Detect which cell encompasses the target text, then output its [X, Y] center coordinate. 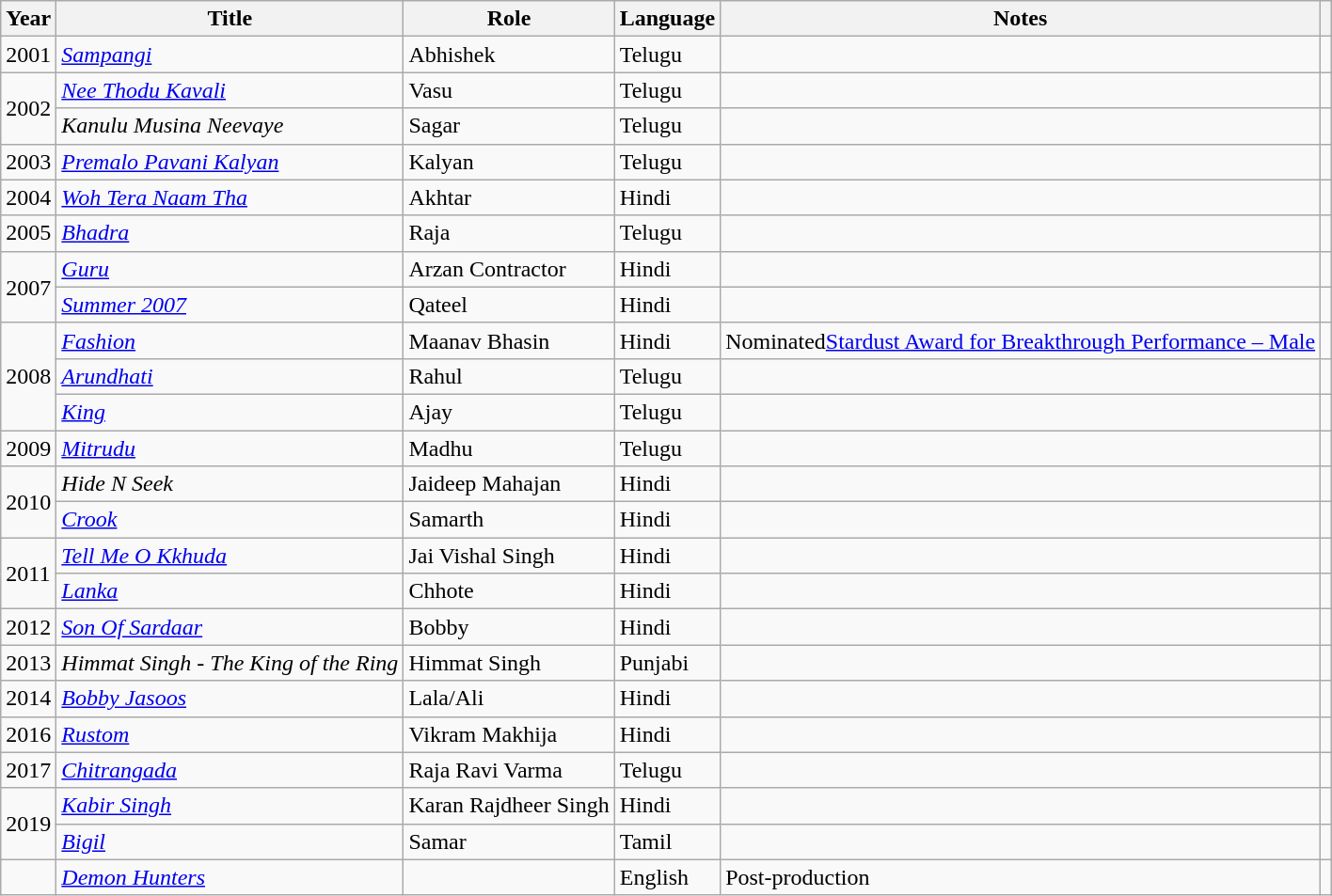
Maanav Bhasin [509, 340]
2009 [28, 448]
Tamil [667, 841]
2001 [28, 55]
2014 [28, 699]
Nee Thodu Kavali [230, 90]
2007 [28, 287]
Kalyan [509, 162]
2016 [28, 734]
Bobby Jasoos [230, 699]
Language [667, 19]
Arzan Contractor [509, 269]
Raja [509, 233]
2010 [28, 502]
Kabir Singh [230, 806]
Hide N Seek [230, 484]
Punjabi [667, 663]
Vikram Makhija [509, 734]
Chhote [509, 591]
2005 [28, 233]
Chitrangada [230, 770]
Premalo Pavani Kalyan [230, 162]
Jaideep Mahajan [509, 484]
2012 [28, 627]
Rustom [230, 734]
2013 [28, 663]
Notes [1021, 19]
2011 [28, 574]
Bhadra [230, 233]
Tell Me O Kkhuda [230, 556]
Lala/Ali [509, 699]
Post-production [1021, 877]
Vasu [509, 90]
Arundhati [230, 376]
Mitrudu [230, 448]
NominatedStardust Award for Breakthrough Performance – Male [1021, 340]
Samar [509, 841]
Ajay [509, 412]
2004 [28, 197]
Abhishek [509, 55]
King [230, 412]
Summer 2007 [230, 305]
Bobby [509, 627]
Himmat Singh - The King of the Ring [230, 663]
Samarth [509, 520]
2002 [28, 108]
Kanulu Musina Neevaye [230, 126]
Lanka [230, 591]
Crook [230, 520]
2017 [28, 770]
2008 [28, 376]
English [667, 877]
Bigil [230, 841]
Sagar [509, 126]
Karan Rajdheer Singh [509, 806]
Raja Ravi Varma [509, 770]
Rahul [509, 376]
Guru [230, 269]
Woh Tera Naam Tha [230, 197]
Fashion [230, 340]
Demon Hunters [230, 877]
Akhtar [509, 197]
Title [230, 19]
Year [28, 19]
Himmat Singh [509, 663]
Role [509, 19]
2003 [28, 162]
Son Of Sardaar [230, 627]
Madhu [509, 448]
2019 [28, 824]
Sampangi [230, 55]
Jai Vishal Singh [509, 556]
Qateel [509, 305]
